Capture the cell that displays the provided text and extract its [x, y] central coordinate. 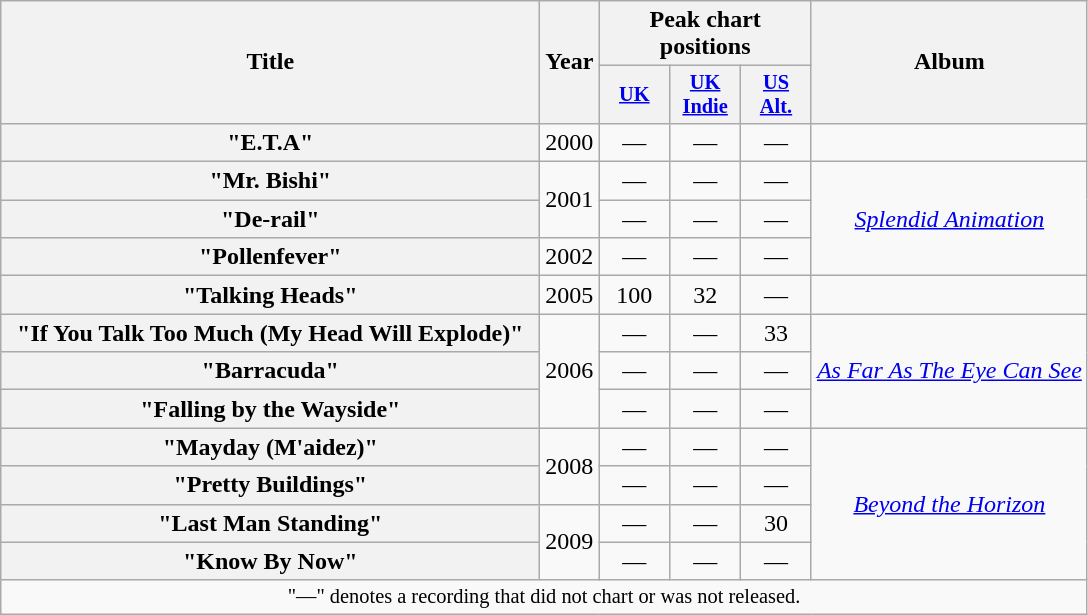
"Barracuda" [270, 371]
2000 [570, 142]
100 [634, 295]
"Mayday (M'aidez)" [270, 447]
2005 [570, 295]
Year [570, 62]
"—" denotes a recording that did not chart or was not released. [544, 597]
"Pretty Buildings" [270, 485]
"Talking Heads" [270, 295]
2006 [570, 371]
"Mr. Bishi" [270, 181]
Splendid Animation [949, 219]
Peak chart positions [706, 34]
2002 [570, 257]
32 [706, 295]
"If You Talk Too Much (My Head Will Explode)" [270, 333]
2008 [570, 466]
33 [776, 333]
"Know By Now" [270, 561]
UK [634, 95]
Title [270, 62]
"Falling by the Wayside" [270, 409]
USAlt. [776, 95]
"Last Man Standing" [270, 523]
2009 [570, 542]
UKIndie [706, 95]
2001 [570, 200]
As Far As The Eye Can See [949, 371]
Album [949, 62]
Beyond the Horizon [949, 504]
30 [776, 523]
"Pollenfever" [270, 257]
"E.T.A" [270, 142]
"De-rail" [270, 219]
